Extract the [X, Y] coordinate from the center of the cell holding the provided text.  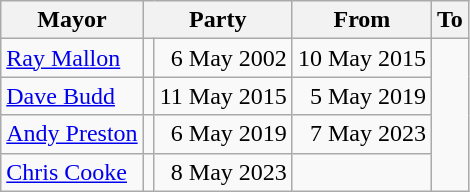
From [362, 20]
Dave Budd [72, 96]
To [450, 20]
Andy Preston [72, 134]
5 May 2019 [362, 96]
Mayor [72, 20]
10 May 2015 [362, 58]
Ray Mallon [72, 58]
11 May 2015 [223, 96]
Party [218, 20]
Chris Cooke [72, 172]
7 May 2023 [362, 134]
8 May 2023 [223, 172]
6 May 2019 [223, 134]
6 May 2002 [223, 58]
